Return the [X, Y] coordinate for the center point of the cell that contains the specified text.  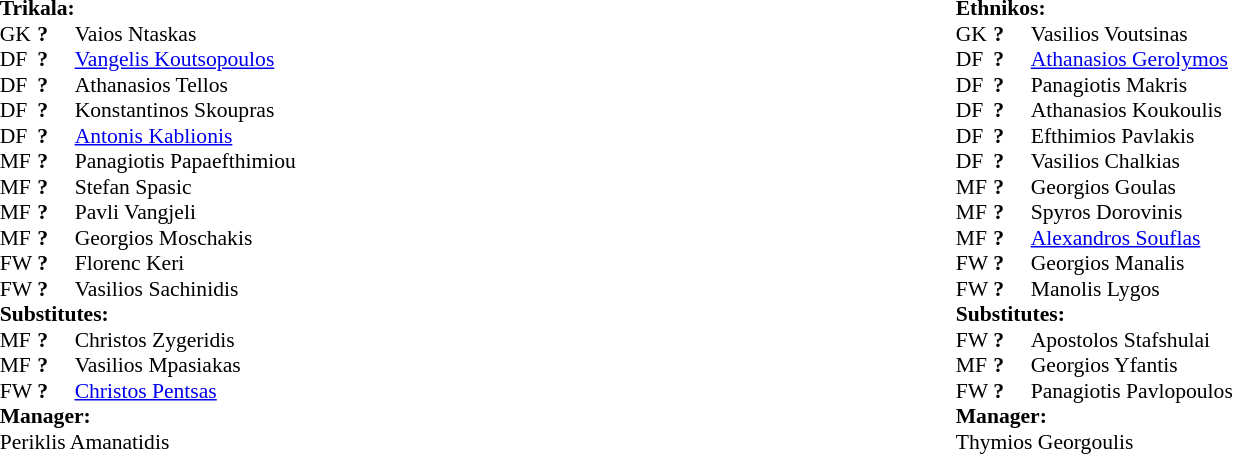
Panagiotis Papaefthimiou [186, 161]
Vasilios Mpasiakas [186, 365]
Georgios Manalis [1132, 263]
Spyros Dorovinis [1132, 213]
Vangelis Koutsopoulos [186, 59]
Vasilios Sachinidis [186, 289]
Vasilios Chalkias [1132, 161]
Georgios Goulas [1132, 187]
Georgios Yfantis [1132, 365]
Florenc Keri [186, 263]
Konstantinos Skoupras [186, 111]
Manolis Lygos [1132, 289]
Efthimios Pavlakis [1132, 136]
Athanasios Tellos [186, 85]
Pavli Vangjeli [186, 213]
Christos Zygeridis [186, 340]
Stefan Spasic [186, 187]
Panagiotis Pavlopoulos [1132, 391]
Vaios Ntaskas [186, 34]
Christos Pentsas [186, 391]
Panagiotis Makris [1132, 85]
Alexandros Souflas [1132, 238]
Athanasios Koukoulis [1132, 111]
Vasilios Voutsinas [1132, 34]
Georgios Moschakis [186, 238]
Antonis Kablionis [186, 136]
Apostolos Stafshulai [1132, 340]
Athanasios Gerolymos [1132, 59]
